Capture the cell that displays the provided text and extract its (X, Y) central coordinate. 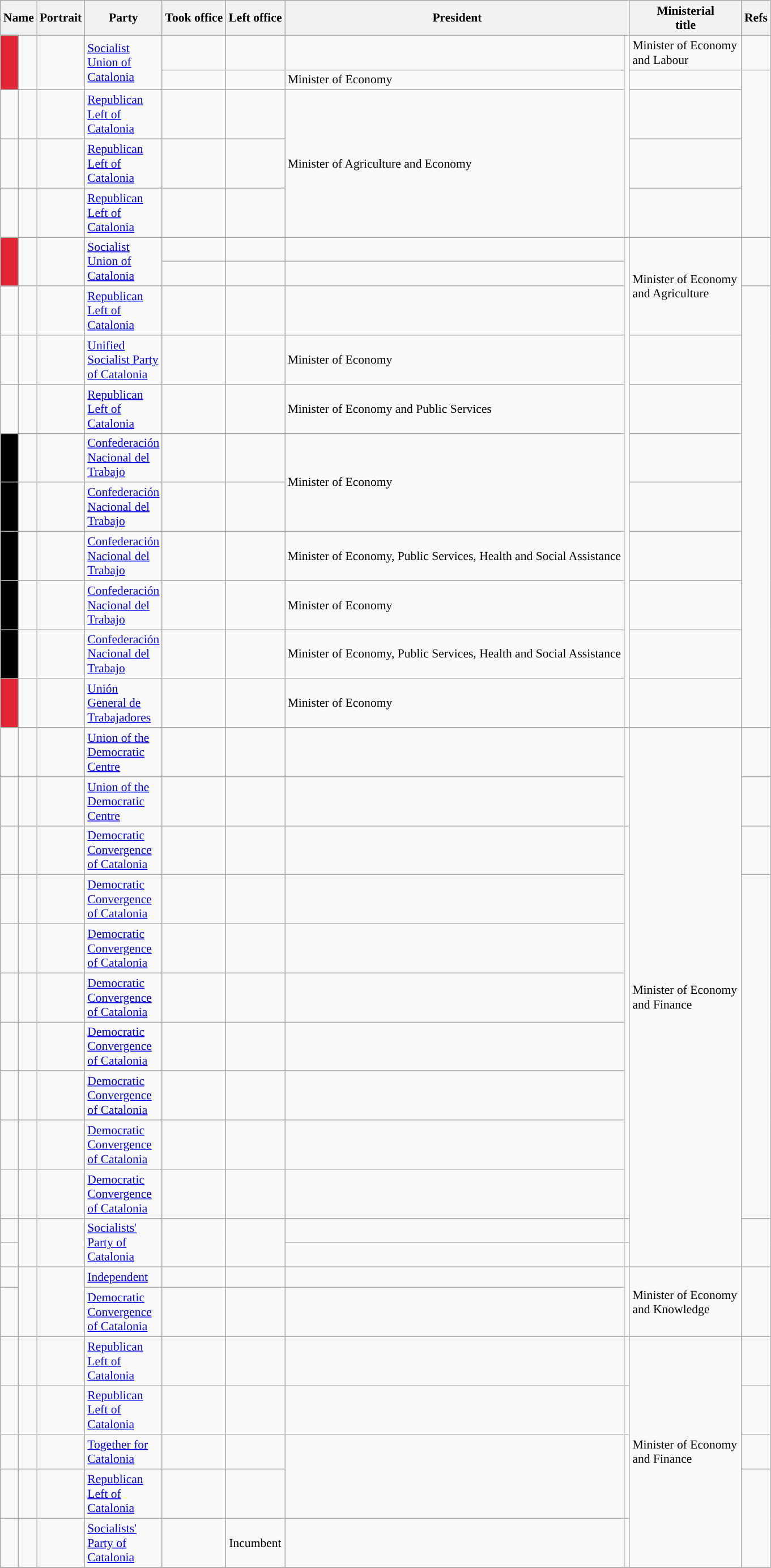
Independent (123, 1278)
Minister of Agriculture and Economy (454, 164)
President (458, 18)
Minister of Economy and Public Services (454, 409)
Unified Socialist Party of Catalonia (123, 360)
Took office (194, 18)
Minister of Economy and Agriculture (685, 287)
Minister of Economy and Labour (685, 52)
Party (123, 18)
Together for Catalonia (123, 1452)
Unión General de Trabajadores (123, 703)
Left office (255, 18)
Minister of Economy and Knowledge (685, 1302)
Name (19, 18)
Ministerialtitle (685, 18)
Portrait (61, 18)
Refs (756, 18)
Incumbent (255, 1543)
